Locate the cell with the specified text and output its (X, Y) center coordinate. 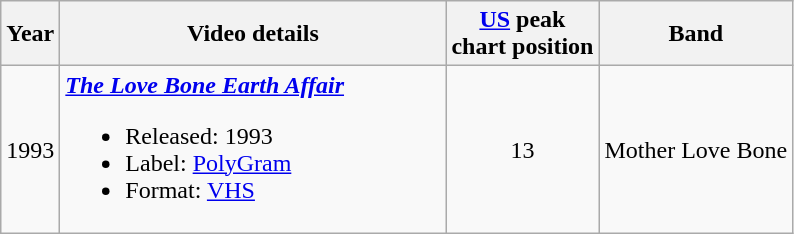
1993 (30, 150)
Year (30, 34)
The Love Bone Earth AffairReleased: 1993Label: PolyGramFormat: VHS (253, 150)
13 (522, 150)
Band (696, 34)
Video details (253, 34)
US peakchart position (522, 34)
Mother Love Bone (696, 150)
